Provide the [x, y] coordinate of the cell's center where the given text is located.  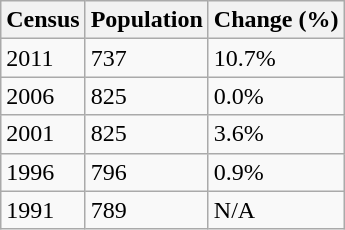
N/A [276, 210]
3.6% [276, 134]
2011 [43, 58]
737 [146, 58]
796 [146, 172]
10.7% [276, 58]
Change (%) [276, 20]
1996 [43, 172]
0.0% [276, 96]
2006 [43, 96]
Census [43, 20]
0.9% [276, 172]
2001 [43, 134]
789 [146, 210]
Population [146, 20]
1991 [43, 210]
